Locate the cell with the specified text and output its [x, y] center coordinate. 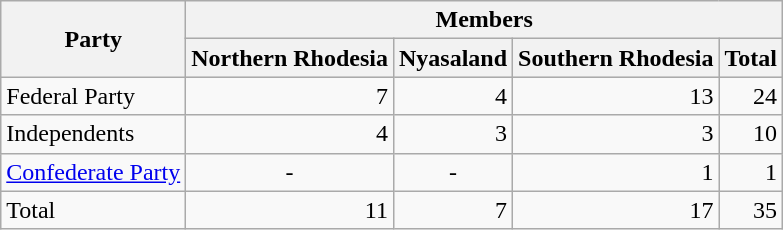
Confederate Party [94, 172]
Independents [94, 134]
17 [616, 210]
Party [94, 39]
24 [751, 96]
Federal Party [94, 96]
11 [290, 210]
10 [751, 134]
35 [751, 210]
Northern Rhodesia [290, 58]
13 [616, 96]
Southern Rhodesia [616, 58]
Nyasaland [452, 58]
Members [484, 20]
